For the text-containing cell, return its midpoint in (x, y) coordinate format. 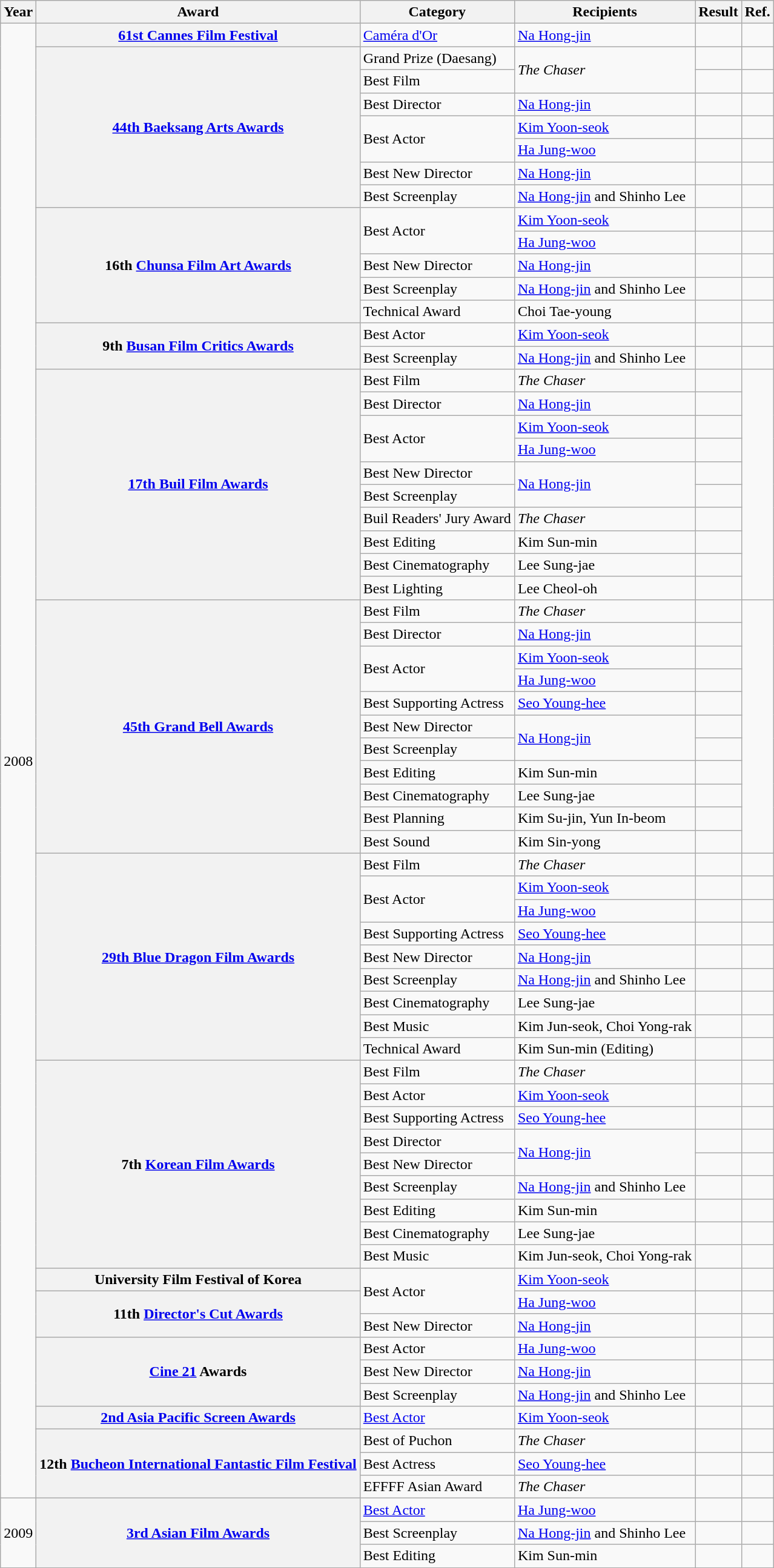
Choi Tae-young (604, 312)
7th Korean Film Awards (198, 1165)
Award (198, 12)
45th Grand Bell Awards (198, 726)
29th Blue Dragon Film Awards (198, 957)
EFFFF Asian Award (437, 1487)
2nd Asia Pacific Screen Awards (198, 1418)
Best Planning (437, 819)
Grand Prize (Daesang) (437, 58)
16th Chunsa Film Art Awards (198, 265)
3rd Asian Film Awards (198, 1533)
Best Sound (437, 842)
11th Director's Cut Awards (198, 1314)
Cine 21 Awards (198, 1371)
Category (437, 12)
2009 (18, 1533)
Result (718, 12)
Caméra d'Or (437, 35)
Best of Puchon (437, 1441)
44th Baeksang Arts Awards (198, 127)
Best Actress (437, 1464)
Kim Sun-min (Editing) (604, 1049)
61st Cannes Film Festival (198, 35)
Ref. (757, 12)
12th Bucheon International Fantastic Film Festival (198, 1464)
2008 (18, 761)
Kim Su-jin, Yun In-beom (604, 819)
17th Buil Film Awards (198, 484)
Best Lighting (437, 588)
Kim Sin-yong (604, 842)
9th Busan Film Critics Awards (198, 346)
Year (18, 12)
University Film Festival of Korea (198, 1279)
Recipients (604, 12)
Buil Readers' Jury Award (437, 519)
Lee Cheol-oh (604, 588)
